Return the (x, y) coordinate for the center point of the cell that contains the specified text.  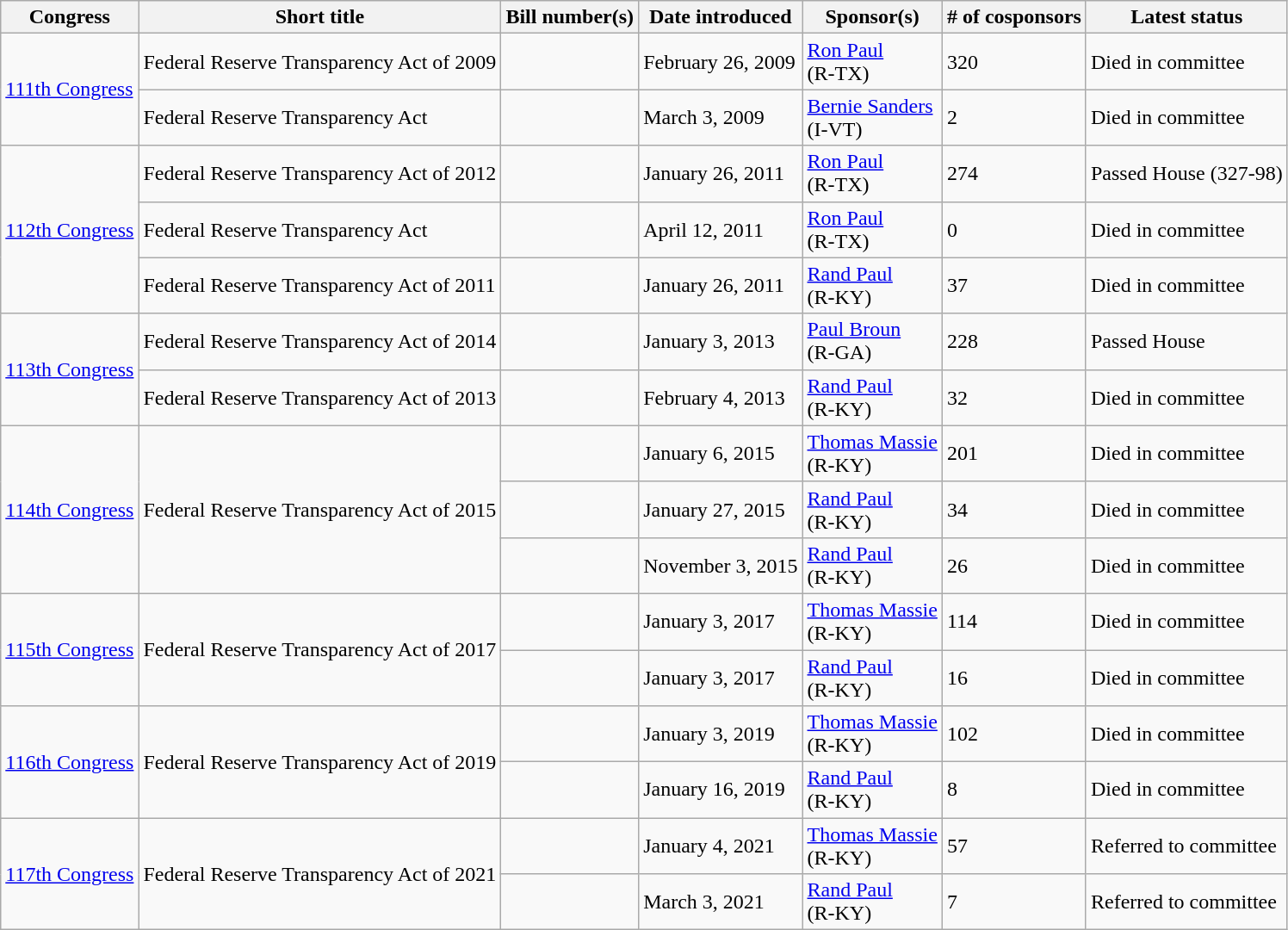
Bill number(s) (570, 17)
0 (1014, 229)
November 3, 2015 (721, 565)
102 (1014, 734)
37 (1014, 286)
34 (1014, 510)
Short title (320, 17)
Paul Broun(R-GA) (872, 341)
320 (1014, 62)
Federal Reserve Transparency Act of 2013 (320, 398)
116th Congress (70, 762)
Latest status (1186, 17)
Federal Reserve Transparency Act of 2014 (320, 341)
Sponsor(s) (872, 17)
Federal Reserve Transparency Act of 2012 (320, 174)
January 27, 2015 (721, 510)
February 26, 2009 (721, 62)
274 (1014, 174)
Congress (70, 17)
57 (1014, 846)
March 3, 2009 (721, 117)
Date introduced (721, 17)
Passed House (1186, 341)
April 12, 2011 (721, 229)
Federal Reserve Transparency Act of 2017 (320, 649)
Federal Reserve Transparency Act of 2021 (320, 874)
8 (1014, 790)
January 6, 2015 (721, 453)
January 3, 2013 (721, 341)
7 (1014, 902)
111th Congress (70, 90)
January 16, 2019 (721, 790)
2 (1014, 117)
Federal Reserve Transparency Act of 2019 (320, 762)
Federal Reserve Transparency Act of 2015 (320, 510)
228 (1014, 341)
16 (1014, 677)
114 (1014, 622)
January 3, 2019 (721, 734)
March 3, 2021 (721, 902)
115th Congress (70, 649)
113th Congress (70, 369)
32 (1014, 398)
Federal Reserve Transparency Act of 2009 (320, 62)
January 4, 2021 (721, 846)
Federal Reserve Transparency Act of 2011 (320, 286)
# of cosponsors (1014, 17)
Bernie Sanders(I-VT) (872, 117)
201 (1014, 453)
112th Congress (70, 229)
117th Congress (70, 874)
February 4, 2013 (721, 398)
Passed House (327-98) (1186, 174)
26 (1014, 565)
114th Congress (70, 510)
